Extract the (X, Y) coordinate from the center of the cell holding the provided text.  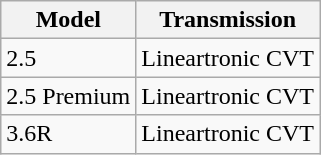
3.6R (68, 134)
2.5 (68, 58)
2.5 Premium (68, 96)
Transmission (228, 20)
Model (68, 20)
